Detect which cell encompasses the target text, then output its (X, Y) center coordinate. 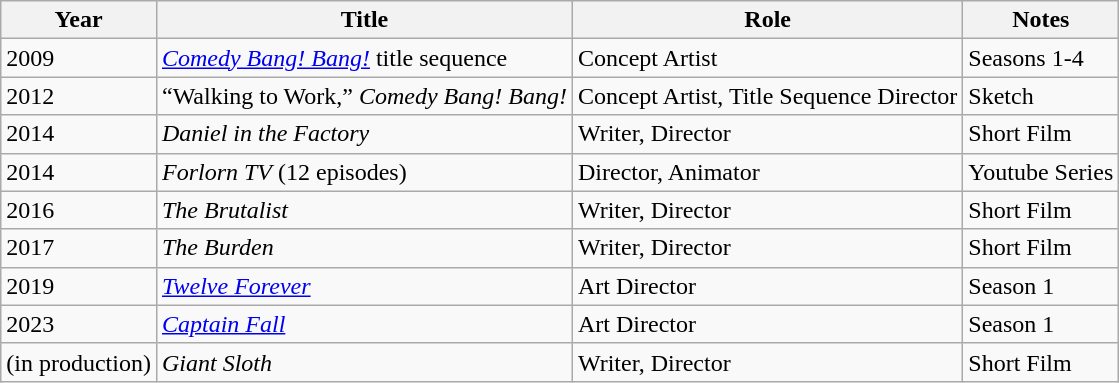
Captain Fall (364, 324)
2009 (79, 58)
Seasons 1-4 (1041, 58)
Title (364, 20)
“Walking to Work,” Comedy Bang! Bang! (364, 96)
Forlorn TV (12 episodes) (364, 172)
Youtube Series (1041, 172)
Year (79, 20)
Twelve Forever (364, 286)
Comedy Bang! Bang! title sequence (364, 58)
2012 (79, 96)
Giant Sloth (364, 362)
2016 (79, 210)
The Brutalist (364, 210)
(in production) (79, 362)
The Burden (364, 248)
Sketch (1041, 96)
Director, Animator (767, 172)
Notes (1041, 20)
Role (767, 20)
2017 (79, 248)
Daniel in the Factory (364, 134)
2019 (79, 286)
2023 (79, 324)
Concept Artist, Title Sequence Director (767, 96)
Concept Artist (767, 58)
